Capture the cell that displays the provided text and extract its [X, Y] central coordinate. 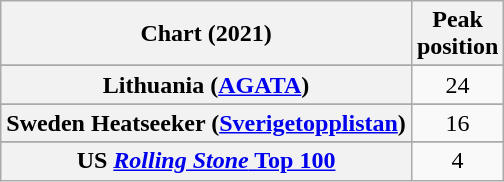
Chart (2021) [206, 34]
Peakposition [457, 34]
Lithuania (AGATA) [206, 85]
16 [457, 123]
US Rolling Stone Top 100 [206, 161]
24 [457, 85]
Sweden Heatseeker (Sverigetopplistan) [206, 123]
4 [457, 161]
